Determine the (X, Y) coordinate at the center of the cell enclosing the given text.  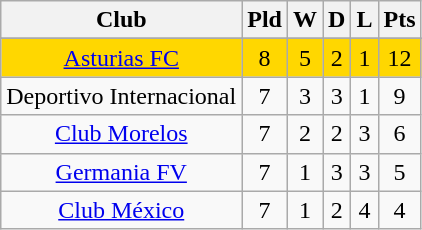
Club Morelos (122, 134)
Asturias FC (122, 58)
Pts (400, 20)
9 (400, 96)
6 (400, 134)
D (337, 20)
W (304, 20)
8 (265, 58)
Pld (265, 20)
12 (400, 58)
L (364, 20)
Deportivo Internacional (122, 96)
Club México (122, 210)
Club (122, 20)
Germania FV (122, 172)
